Search for the cell housing the specified text and yield its [x, y] center coordinate. 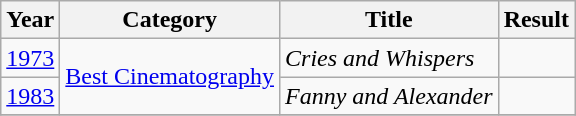
Title [390, 20]
Cries and Whispers [390, 58]
Year [30, 20]
1983 [30, 96]
Best Cinematography [170, 77]
Result [536, 20]
1973 [30, 58]
Fanny and Alexander [390, 96]
Category [170, 20]
